Locate the cell with the specified text and output its (X, Y) center coordinate. 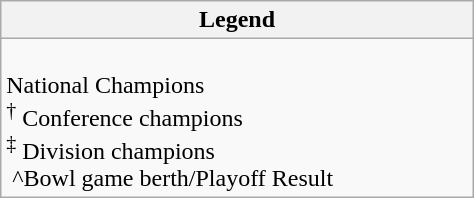
National Champions † Conference champions ‡ Division champions ^Bowl game berth/Playoff Result (237, 118)
Legend (237, 20)
